For the text-containing cell, return its midpoint in (x, y) coordinate format. 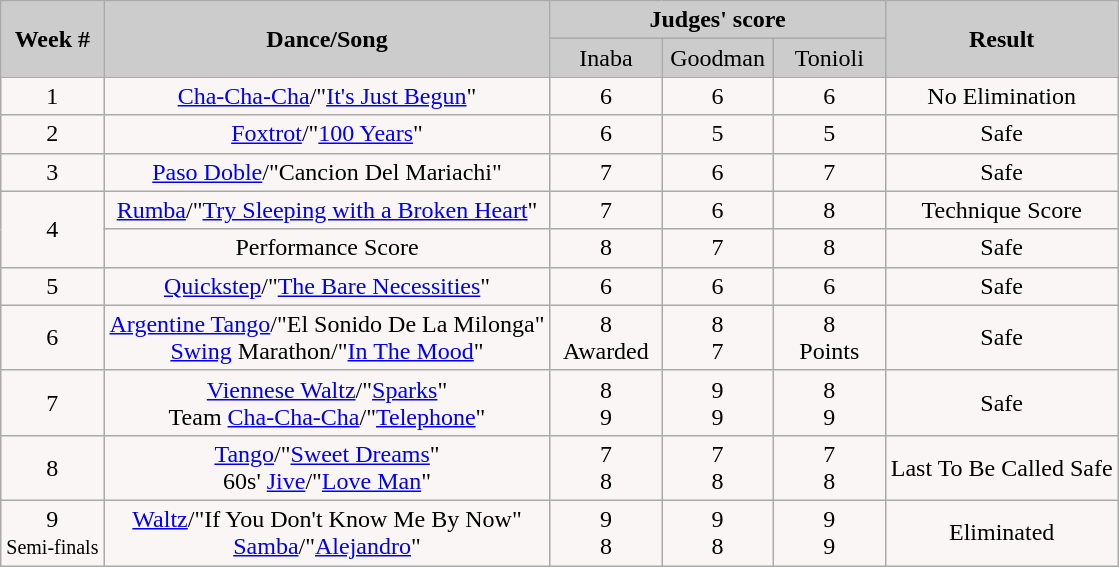
Inaba (606, 58)
Quickstep/"The Bare Necessities" (327, 286)
4 (52, 229)
8Awarded (606, 338)
Technique Score (1002, 210)
No Elimination (1002, 96)
Argentine Tango/"El Sonido De La Milonga"Swing Marathon/"In The Mood" (327, 338)
Judges' score (718, 20)
Eliminated (1002, 532)
Week # (52, 39)
Waltz/"If You Don't Know Me By Now"Samba/"Alejandro" (327, 532)
9Semi-finals (52, 532)
Paso Doble/"Cancion Del Mariachi" (327, 172)
3 (52, 172)
Last To Be Called Safe (1002, 468)
Goodman (718, 58)
1 (52, 96)
Foxtrot/"100 Years" (327, 134)
2 (52, 134)
Viennese Waltz/"Sparks"Team Cha-Cha-Cha/"Telephone" (327, 402)
Performance Score (327, 248)
8Points (829, 338)
Rumba/"Try Sleeping with a Broken Heart" (327, 210)
Tonioli (829, 58)
Dance/Song (327, 39)
87 (718, 338)
Cha-Cha-Cha/"It's Just Begun" (327, 96)
Result (1002, 39)
Tango/"Sweet Dreams"60s' Jive/"Love Man" (327, 468)
